Pinpoint the cell where the given text exists, returning its [X, Y] midpoint coordinate. 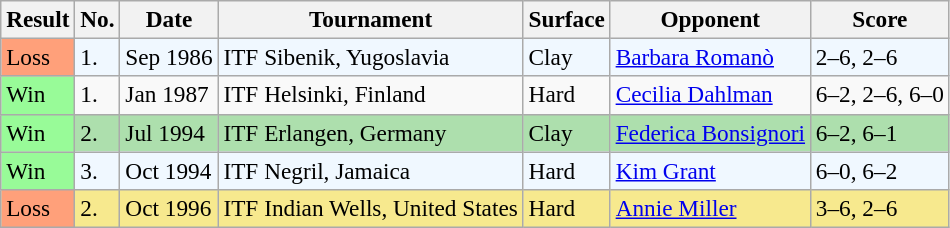
Oct 1996 [169, 208]
Jan 1987 [169, 95]
Opponent [710, 19]
Kim Grant [710, 170]
ITF Negril, Jamaica [370, 170]
6–0, 6–2 [880, 170]
3. [98, 170]
Jul 1994 [169, 133]
No. [98, 19]
Annie Miller [710, 208]
Date [169, 19]
Sep 1986 [169, 57]
Result [38, 19]
Federica Bonsignori [710, 133]
Tournament [370, 19]
ITF Erlangen, Germany [370, 133]
ITF Helsinki, Finland [370, 95]
ITF Indian Wells, United States [370, 208]
Score [880, 19]
6–2, 6–1 [880, 133]
Barbara Romanò [710, 57]
2–6, 2–6 [880, 57]
6–2, 2–6, 6–0 [880, 95]
ITF Sibenik, Yugoslavia [370, 57]
3–6, 2–6 [880, 208]
Oct 1994 [169, 170]
Cecilia Dahlman [710, 95]
Surface [566, 19]
